Identify which cell holds the provided text, then report its (X, Y) central coordinate. 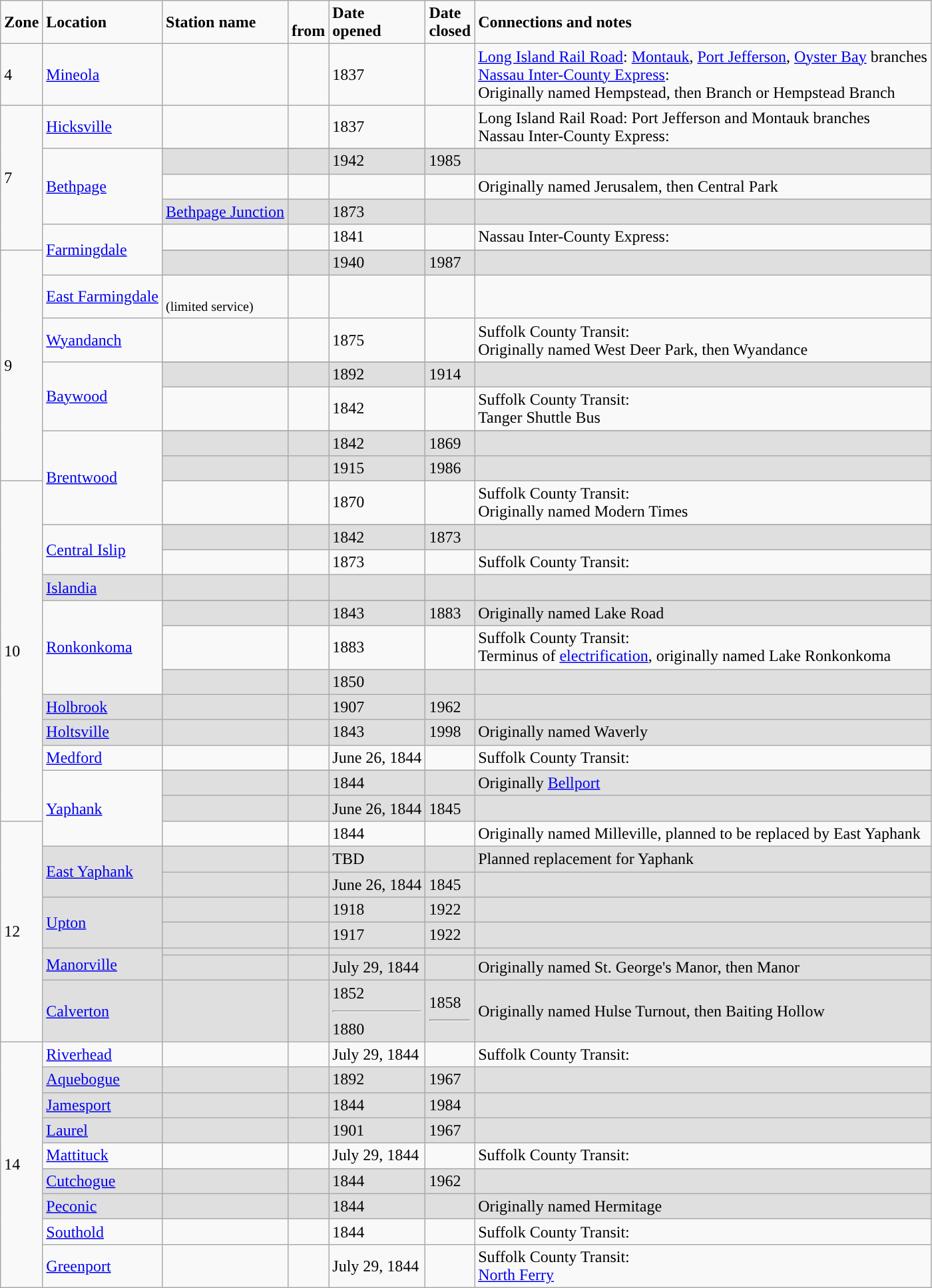
from (309, 23)
Jamesport (103, 1105)
Upton (103, 923)
Islandia (103, 588)
Aquebogue (103, 1080)
Suffolk County Transit: Originally named Modern Times (703, 503)
Holbrook (103, 707)
Ronkonkoma (103, 647)
1858 (450, 1011)
Originally named Lake Road (703, 613)
(limited service) (225, 297)
Brentwood (103, 477)
18521880 (377, 1011)
Bethpage (103, 186)
Originally named Waverly (703, 732)
Yaphank (103, 808)
Location (103, 23)
Long Island Rail Road: Port Jefferson and Montauk branchesNassau Inter-County Express: (703, 126)
Connections and notes (703, 23)
1907 (377, 707)
Originally named St. George's Manor, then Manor (703, 968)
1870 (377, 503)
Cutchogue (103, 1181)
1841 (377, 237)
Southold (103, 1231)
Suffolk County Transit: North Ferry (703, 1266)
Suffolk County Transit: Tanger Shuttle Bus (703, 409)
1917 (377, 935)
Farmingdale (103, 250)
Mineola (103, 75)
East Yaphank (103, 871)
Holtsville (103, 732)
Nassau Inter-County Express: (703, 237)
Dateopened (377, 23)
4 (21, 75)
Originally named Hermitage (703, 1206)
Dateclosed (450, 23)
Planned replacement for Yaphank (703, 859)
Wyandanch (103, 339)
14 (21, 1165)
Mattituck (103, 1156)
TBD (377, 859)
Originally named Hulse Turnout, then Baiting Hollow (703, 1011)
12 (21, 931)
1869 (450, 443)
1940 (377, 262)
1918 (377, 910)
Manorville (103, 964)
Central Islip (103, 550)
1987 (450, 262)
Suffolk County Transit: Terminus of electrification, originally named Lake Ronkonkoma (703, 647)
1984 (450, 1105)
Originally named Jerusalem, then Central Park (703, 186)
Hicksville (103, 126)
Suffolk County Transit: Originally named West Deer Park, then Wyandance (703, 339)
Originally Bellport (703, 783)
Peconic (103, 1206)
Laurel (103, 1130)
9 (21, 365)
East Farmingdale (103, 297)
10 (21, 651)
1998 (450, 732)
1986 (450, 469)
Zone (21, 23)
Greenport (103, 1266)
Medford (103, 757)
1915 (377, 469)
1875 (377, 339)
1942 (377, 161)
Originally named Milleville, planned to be replaced by East Yaphank (703, 833)
1985 (450, 161)
Riverhead (103, 1054)
1901 (377, 1130)
7 (21, 177)
Bethpage Junction (225, 212)
Calverton (103, 1011)
1914 (450, 374)
1850 (377, 682)
Station name (225, 23)
Baywood (103, 395)
